Search for the cell housing the specified text and yield its (x, y) center coordinate. 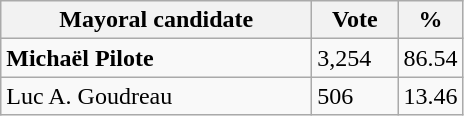
Vote (355, 20)
3,254 (355, 58)
86.54 (430, 58)
Michaël Pilote (156, 58)
506 (355, 96)
% (430, 20)
Mayoral candidate (156, 20)
Luc A. Goudreau (156, 96)
13.46 (430, 96)
